Capture the cell that displays the provided text and extract its [x, y] central coordinate. 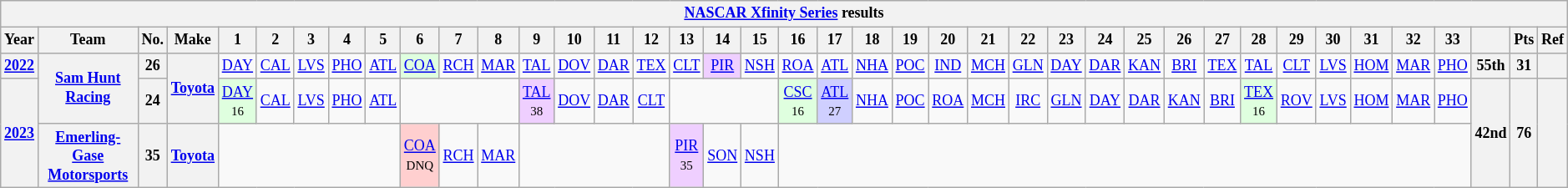
2023 [20, 133]
3 [311, 40]
20 [948, 40]
SON [723, 155]
9 [537, 40]
33 [1453, 40]
TAL38 [537, 101]
7 [458, 40]
28 [1259, 40]
13 [686, 40]
10 [574, 40]
55th [1491, 65]
No. [152, 40]
ROV [1296, 101]
DAY16 [237, 101]
2 [276, 40]
Sam Hunt Racing [88, 89]
IND [948, 65]
14 [723, 40]
17 [835, 40]
76 [1525, 133]
2022 [20, 65]
PIR35 [686, 155]
16 [798, 40]
19 [910, 40]
COA [419, 65]
Year [20, 40]
COADNQ [419, 155]
21 [989, 40]
IRC [1028, 101]
5 [383, 40]
PIR [723, 65]
ATL27 [835, 101]
NASCAR Xfinity Series results [784, 13]
4 [347, 40]
29 [1296, 40]
8 [498, 40]
11 [613, 40]
15 [760, 40]
25 [1145, 40]
23 [1066, 40]
Make [192, 40]
42nd [1491, 133]
CSC16 [798, 101]
6 [419, 40]
Ref [1553, 40]
12 [651, 40]
1 [237, 40]
Emerling-Gase Motorsports [88, 155]
TEX16 [1259, 101]
32 [1414, 40]
Pts [1525, 40]
27 [1222, 40]
35 [152, 155]
Team [88, 40]
18 [873, 40]
30 [1333, 40]
22 [1028, 40]
